Pinpoint the cell where the given text exists, returning its [x, y] midpoint coordinate. 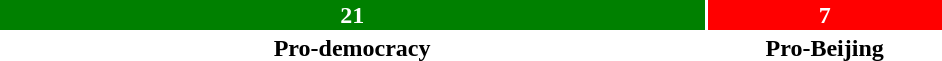
21 [352, 15]
7 [824, 15]
